Scan for the cell matching the given text and deliver its (x, y) coordinate at center. 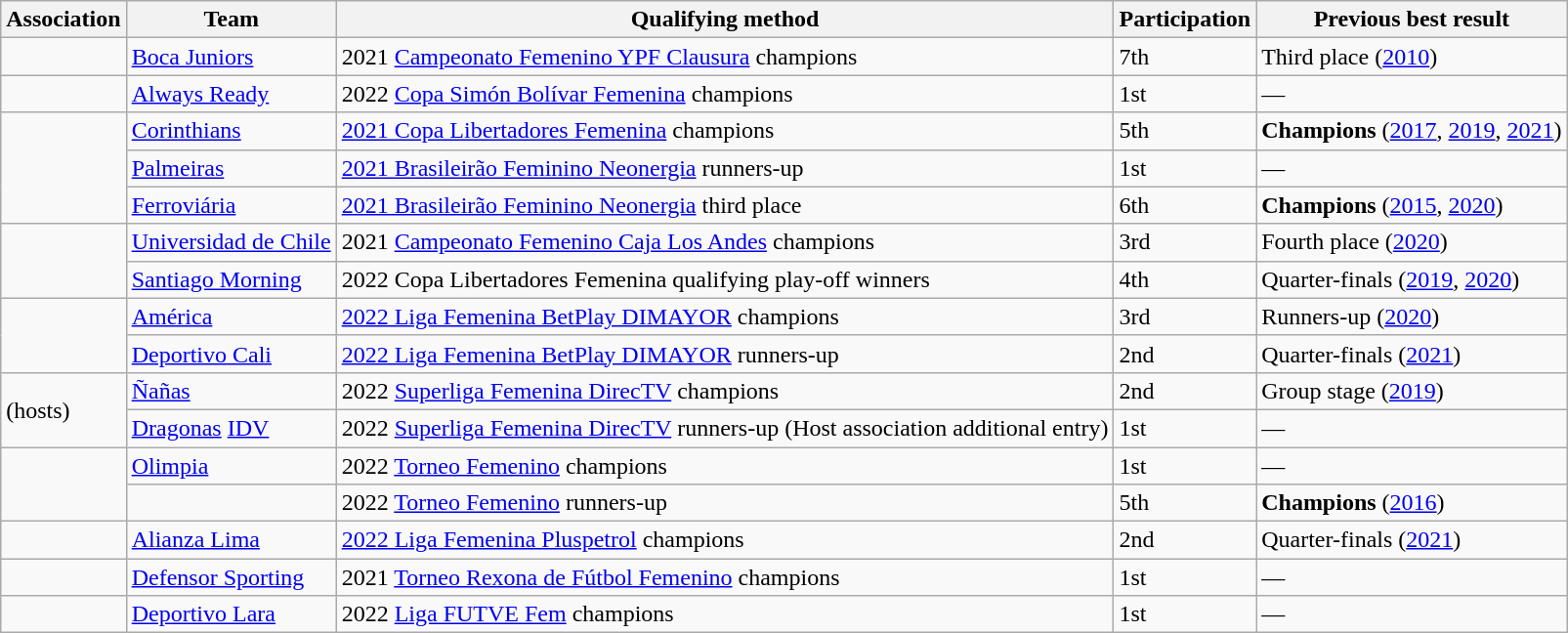
7th (1185, 57)
2021 Copa Libertadores Femenina champions (725, 131)
Defensor Sporting (231, 577)
2021 Brasileirão Feminino Neonergia third place (725, 205)
6th (1185, 205)
Third place (2010) (1412, 57)
2022 Copa Simón Bolívar Femenina champions (725, 94)
Qualifying method (725, 20)
Deportivo Lara (231, 614)
Fourth place (2020) (1412, 242)
2022 Superliga Femenina DirecTV runners-up (Host association additional entry) (725, 428)
Universidad de Chile (231, 242)
2022 Torneo Femenino runners-up (725, 503)
2022 Liga FUTVE Fem champions (725, 614)
Boca Juniors (231, 57)
Quarter-finals (2019, 2020) (1412, 279)
2021 Brasileirão Feminino Neonergia runners-up (725, 168)
2022 Liga Femenina BetPlay DIMAYOR runners-up (725, 354)
2022 Liga Femenina Pluspetrol champions (725, 540)
2021 Campeonato Femenino Caja Los Andes champions (725, 242)
2021 Torneo Rexona de Fútbol Femenino champions (725, 577)
Santiago Morning (231, 279)
2022 Torneo Femenino champions (725, 466)
4th (1185, 279)
2022 Liga Femenina BetPlay DIMAYOR champions (725, 316)
Olimpia (231, 466)
Always Ready (231, 94)
Ferroviária (231, 205)
Corinthians (231, 131)
Champions (2015, 2020) (1412, 205)
2022 Superliga Femenina DirecTV champions (725, 391)
Participation (1185, 20)
Champions (2017, 2019, 2021) (1412, 131)
(hosts) (64, 409)
Ñañas (231, 391)
Group stage (2019) (1412, 391)
Palmeiras (231, 168)
Team (231, 20)
2021 Campeonato Femenino YPF Clausura champions (725, 57)
Association (64, 20)
Runners-up (2020) (1412, 316)
2022 Copa Libertadores Femenina qualifying play-off winners (725, 279)
Champions (2016) (1412, 503)
Dragonas IDV (231, 428)
Deportivo Cali (231, 354)
Alianza Lima (231, 540)
Previous best result (1412, 20)
América (231, 316)
